Search for the cell housing the specified text and yield its (X, Y) center coordinate. 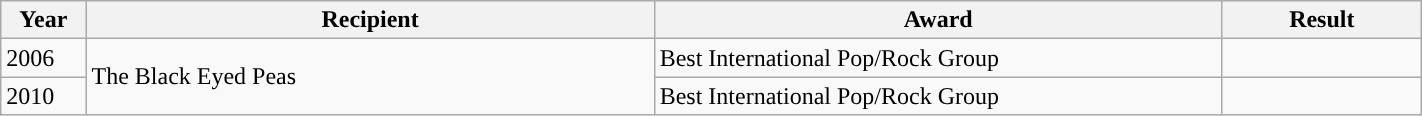
Award (938, 20)
The Black Eyed Peas (370, 77)
Year (44, 20)
Result (1322, 20)
Recipient (370, 20)
2006 (44, 58)
2010 (44, 96)
